For the text-containing cell, return its midpoint in (X, Y) coordinate format. 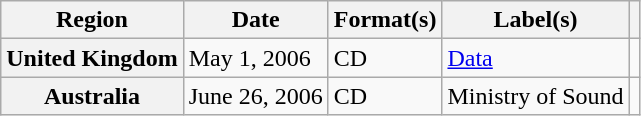
United Kingdom (92, 58)
Format(s) (385, 20)
Ministry of Sound (536, 96)
Label(s) (536, 20)
Region (92, 20)
May 1, 2006 (256, 58)
Data (536, 58)
June 26, 2006 (256, 96)
Australia (92, 96)
Date (256, 20)
